Provide the (x, y) coordinate of the cell's center where the given text is located.  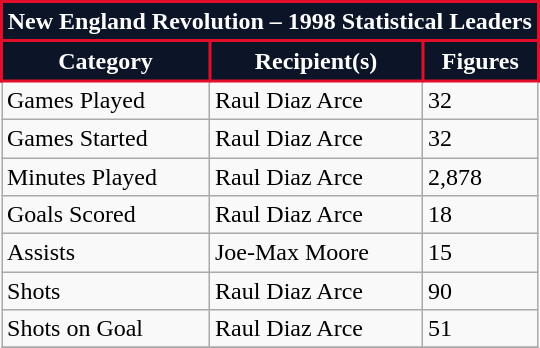
Category (106, 61)
Recipient(s) (316, 61)
Figures (481, 61)
90 (481, 291)
Shots (106, 291)
2,878 (481, 177)
Shots on Goal (106, 329)
Assists (106, 253)
Goals Scored (106, 215)
15 (481, 253)
51 (481, 329)
18 (481, 215)
Games Played (106, 100)
New England Revolution – 1998 Statistical Leaders (270, 22)
Joe-Max Moore (316, 253)
Games Started (106, 138)
Minutes Played (106, 177)
